Locate the cell with the specified text and output its (X, Y) center coordinate. 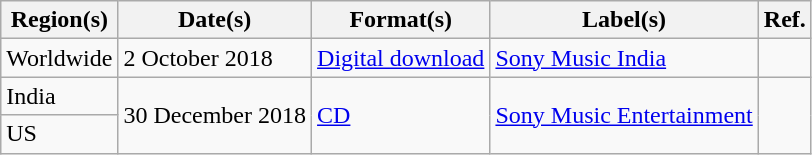
Region(s) (60, 20)
Format(s) (401, 20)
2 October 2018 (215, 58)
Worldwide (60, 58)
Sony Music India (624, 58)
Date(s) (215, 20)
Digital download (401, 58)
Sony Music Entertainment (624, 115)
Ref. (784, 20)
US (60, 134)
India (60, 96)
Label(s) (624, 20)
CD (401, 115)
30 December 2018 (215, 115)
